Find where the given text appears and provide that cell's center as (x, y) coordinate. 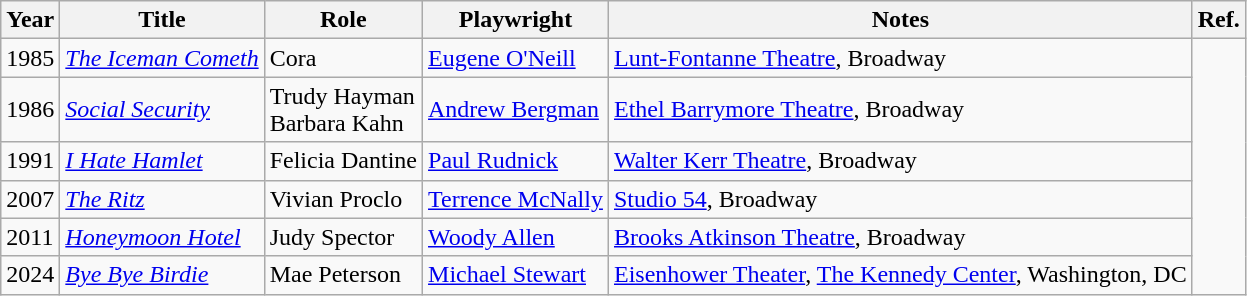
Ethel Barrymore Theatre, Broadway (900, 110)
Bye Bye Birdie (162, 275)
Mae Peterson (343, 275)
1986 (30, 110)
2011 (30, 237)
Studio 54, Broadway (900, 199)
1985 (30, 58)
Eugene O'Neill (516, 58)
Ref. (1218, 20)
2007 (30, 199)
Brooks Atkinson Theatre, Broadway (900, 237)
Woody Allen (516, 237)
Role (343, 20)
Trudy Hayman Barbara Kahn (343, 110)
I Hate Hamlet (162, 161)
Eisenhower Theater, The Kennedy Center, Washington, DC (900, 275)
Walter Kerr Theatre, Broadway (900, 161)
Judy Spector (343, 237)
Paul Rudnick (516, 161)
Playwright (516, 20)
Year (30, 20)
Title (162, 20)
Social Security (162, 110)
Michael Stewart (516, 275)
Cora (343, 58)
Andrew Bergman (516, 110)
Lunt-Fontanne Theatre, Broadway (900, 58)
The Ritz (162, 199)
2024 (30, 275)
Terrence McNally (516, 199)
Vivian Proclo (343, 199)
Felicia Dantine (343, 161)
Honeymoon Hotel (162, 237)
Notes (900, 20)
The Iceman Cometh (162, 58)
1991 (30, 161)
